Output the [X, Y] coordinate of the center of the cell containing the given text.  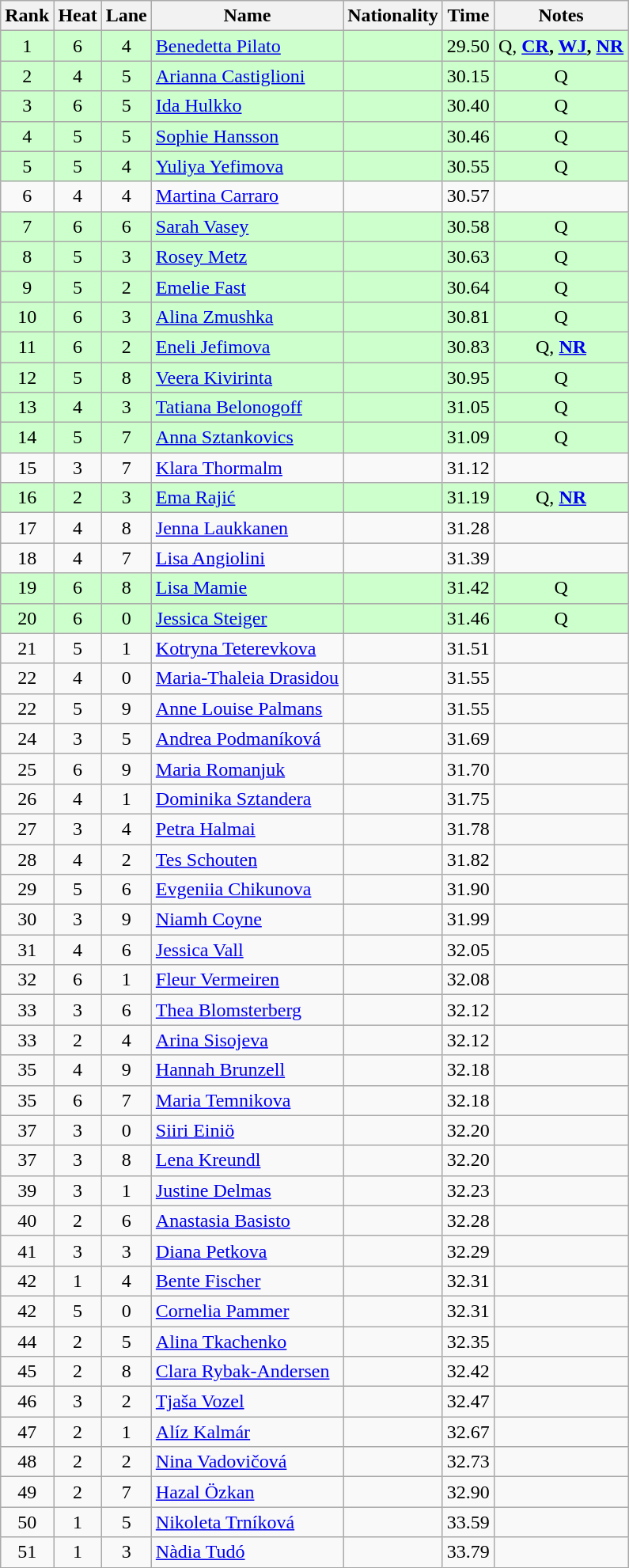
19 [27, 588]
Tjaša Vozel [247, 1402]
31.78 [468, 829]
29.50 [468, 46]
46 [27, 1402]
47 [27, 1432]
31.42 [468, 588]
21 [27, 648]
Sarah Vasey [247, 226]
Tatiana Belonogoff [247, 408]
Lisa Mamie [247, 588]
Anna Sztankovics [247, 438]
31.12 [468, 468]
Ida Hulkko [247, 106]
Petra Halmai [247, 829]
30.83 [468, 347]
40 [27, 1221]
Kotryna Teterevkova [247, 648]
32.73 [468, 1462]
29 [27, 890]
32.90 [468, 1492]
32.28 [468, 1221]
31.19 [468, 498]
31.09 [468, 438]
30.64 [468, 287]
Anne Louise Palmans [247, 708]
20 [27, 618]
Clara Rybak-Andersen [247, 1372]
45 [27, 1372]
Heat [78, 16]
Lane [127, 16]
32 [27, 980]
Dominika Sztandera [247, 799]
Alíz Kalmár [247, 1432]
15 [27, 468]
32.29 [468, 1251]
Hazal Özkan [247, 1492]
48 [27, 1462]
31.75 [468, 799]
30.95 [468, 378]
32.23 [468, 1190]
Veera Kivirinta [247, 378]
Nàdia Tudó [247, 1552]
Niamh Coyne [247, 920]
30.57 [468, 196]
Jessica Vall [247, 950]
Nationality [393, 16]
31.82 [468, 859]
32.67 [468, 1432]
31.69 [468, 738]
Rank [27, 16]
30.46 [468, 136]
Q, CR, WJ, NR [560, 46]
41 [27, 1251]
39 [27, 1190]
28 [27, 859]
12 [27, 378]
Benedetta Pilato [247, 46]
31.46 [468, 618]
Name [247, 16]
26 [27, 799]
27 [27, 829]
Nikoleta Trníková [247, 1522]
Lisa Angiolini [247, 558]
32.08 [468, 980]
Emelie Fast [247, 287]
Alina Tkachenko [247, 1342]
31.39 [468, 558]
Time [468, 16]
Maria Romanjuk [247, 769]
Arina Sisojeva [247, 1040]
10 [27, 317]
Fleur Vermeiren [247, 980]
33.79 [468, 1552]
51 [27, 1552]
Anastasia Basisto [247, 1221]
30 [27, 920]
Maria-Thaleia Drasidou [247, 678]
24 [27, 738]
Sophie Hansson [247, 136]
31.05 [468, 408]
30.15 [468, 76]
30.40 [468, 106]
Thea Blomsterberg [247, 1010]
Tes Schouten [247, 859]
14 [27, 438]
Yuliya Yefimova [247, 166]
Klara Thormalm [247, 468]
31.51 [468, 648]
32.47 [468, 1402]
13 [27, 408]
Lena Kreundl [247, 1160]
Evgeniia Chikunova [247, 890]
Eneli Jefimova [247, 347]
Nina Vadovičová [247, 1462]
18 [27, 558]
50 [27, 1522]
Andrea Podmaníková [247, 738]
44 [27, 1342]
Bente Fischer [247, 1281]
31.70 [468, 769]
30.63 [468, 256]
11 [27, 347]
Jenna Laukkanen [247, 528]
32.35 [468, 1342]
31.99 [468, 920]
25 [27, 769]
30.81 [468, 317]
Siiri Einiö [247, 1130]
Cornelia Pammer [247, 1311]
Martina Carraro [247, 196]
33.59 [468, 1522]
30.55 [468, 166]
30.58 [468, 226]
31.90 [468, 890]
Maria Temnikova [247, 1100]
Alina Zmushka [247, 317]
Arianna Castiglioni [247, 76]
Justine Delmas [247, 1190]
31.28 [468, 528]
32.42 [468, 1372]
Notes [560, 16]
17 [27, 528]
16 [27, 498]
Jessica Steiger [247, 618]
Diana Petkova [247, 1251]
Ema Rajić [247, 498]
32.05 [468, 950]
31 [27, 950]
49 [27, 1492]
Hannah Brunzell [247, 1070]
Rosey Metz [247, 256]
